Find where the given text appears and provide that cell's center as [X, Y] coordinate. 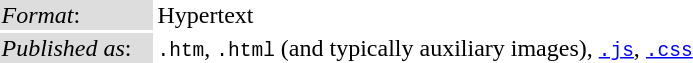
Published as: [76, 48]
Format: [76, 15]
